Return [X, Y] of the center of cell containing provided text 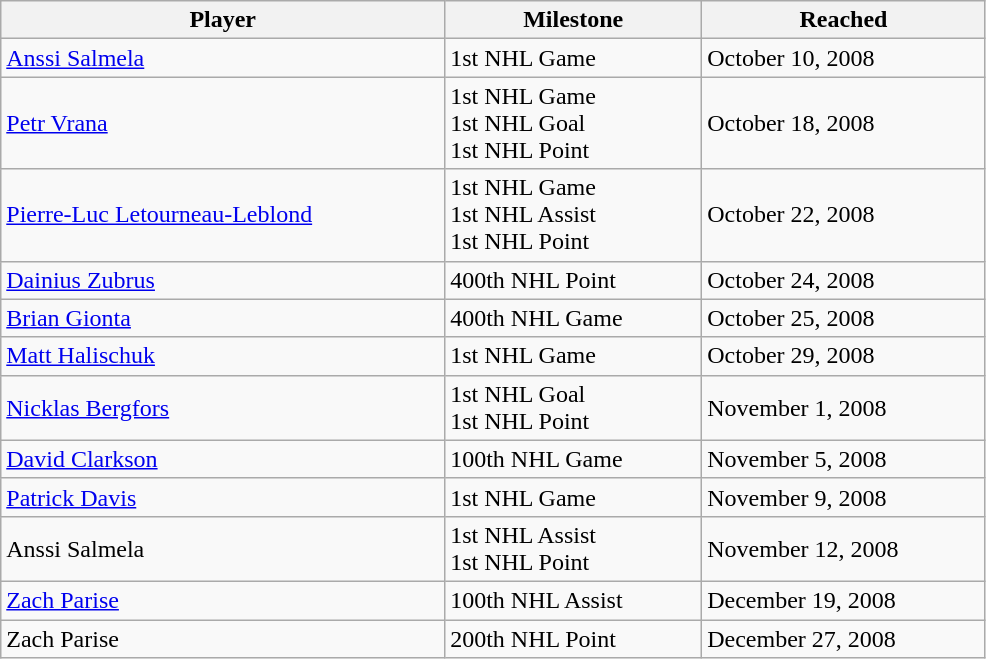
October 10, 2008 [844, 58]
Pierre-Luc Letourneau-Leblond [223, 215]
November 1, 2008 [844, 408]
October 18, 2008 [844, 123]
November 9, 2008 [844, 497]
100th NHL Game [574, 459]
October 29, 2008 [844, 356]
100th NHL Assist [574, 600]
Player [223, 20]
Dainius Zubrus [223, 280]
November 5, 2008 [844, 459]
1st NHL Game1st NHL Assist1st NHL Point [574, 215]
Nicklas Bergfors [223, 408]
Milestone [574, 20]
October 22, 2008 [844, 215]
December 19, 2008 [844, 600]
December 27, 2008 [844, 639]
1st NHL Assist1st NHL Point [574, 548]
1st NHL Goal1st NHL Point [574, 408]
Brian Gionta [223, 318]
400th NHL Point [574, 280]
Reached [844, 20]
Petr Vrana [223, 123]
400th NHL Game [574, 318]
October 24, 2008 [844, 280]
David Clarkson [223, 459]
Patrick Davis [223, 497]
November 12, 2008 [844, 548]
October 25, 2008 [844, 318]
1st NHL Game1st NHL Goal1st NHL Point [574, 123]
200th NHL Point [574, 639]
Matt Halischuk [223, 356]
